From the cell containing the given text, extract its center point as (x, y) coordinate. 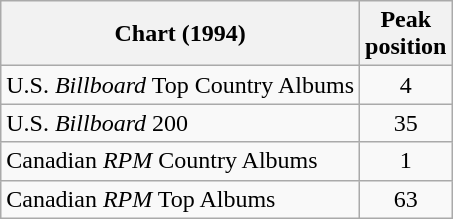
U.S. Billboard Top Country Albums (180, 85)
Canadian RPM Country Albums (180, 161)
4 (406, 85)
U.S. Billboard 200 (180, 123)
63 (406, 199)
1 (406, 161)
Canadian RPM Top Albums (180, 199)
Peakposition (406, 34)
35 (406, 123)
Chart (1994) (180, 34)
